Return the [X, Y] coordinate for the center point of the cell that contains the specified text.  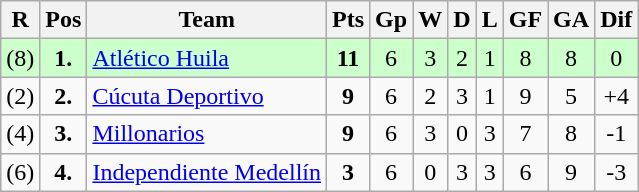
Cúcuta Deportivo [207, 96]
-1 [616, 134]
1. [64, 58]
11 [348, 58]
5 [572, 96]
Independiente Medellín [207, 172]
(8) [20, 58]
7 [525, 134]
Dif [616, 20]
4. [64, 172]
Pos [64, 20]
(6) [20, 172]
W [430, 20]
GA [572, 20]
+4 [616, 96]
(2) [20, 96]
2. [64, 96]
3. [64, 134]
GF [525, 20]
Gp [392, 20]
L [490, 20]
(4) [20, 134]
Pts [348, 20]
R [20, 20]
Team [207, 20]
Millonarios [207, 134]
Atlético Huila [207, 58]
-3 [616, 172]
D [462, 20]
